Pinpoint the cell where the given text exists, returning its (X, Y) midpoint coordinate. 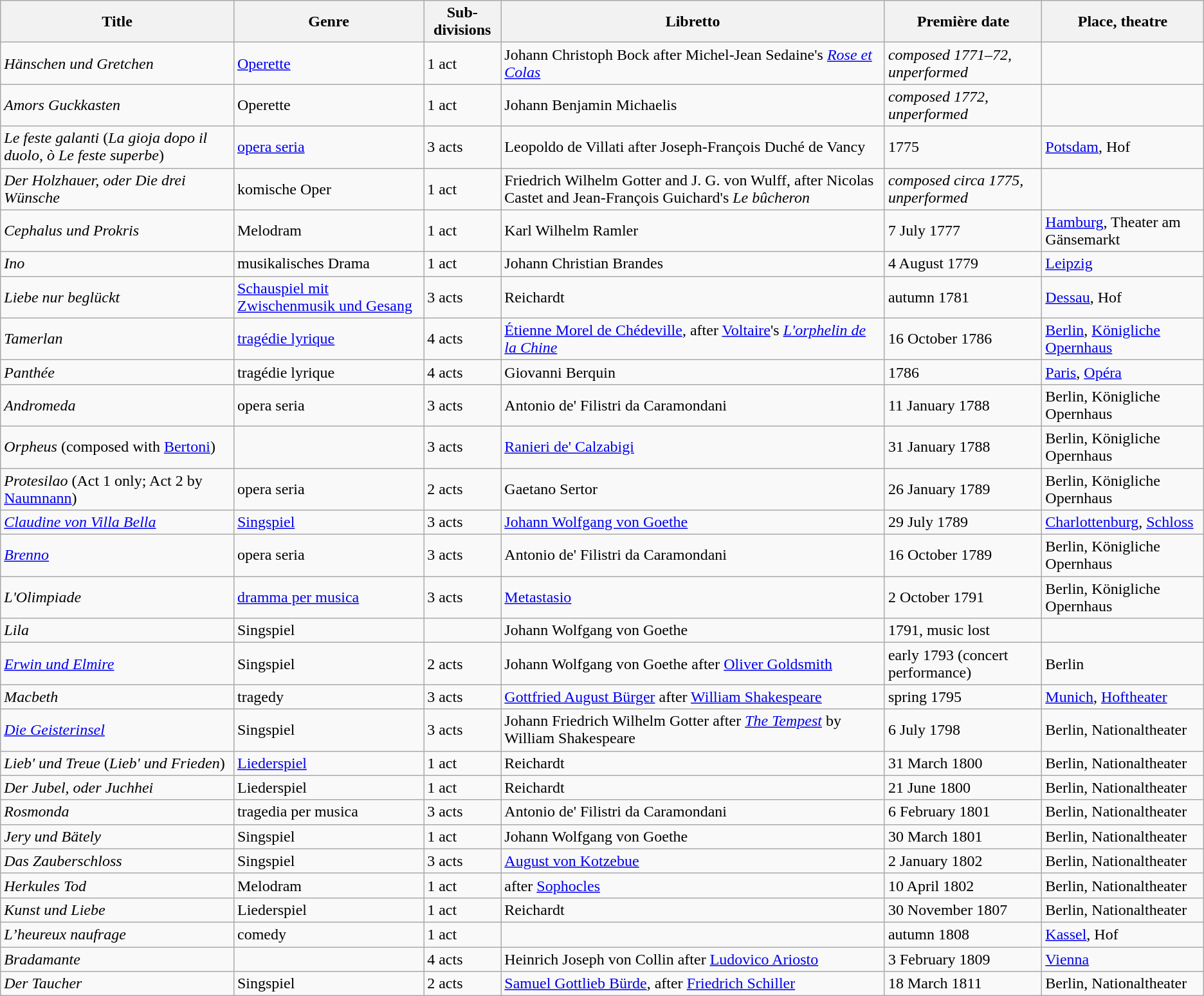
Gottfried August Bürger after William Shakespeare (693, 697)
Bradamante (117, 959)
3 February 1809 (963, 959)
Berlin (1123, 664)
Title (117, 22)
Orpheus (composed with Bertoni) (117, 447)
26 January 1789 (963, 489)
tragedy (328, 697)
dramma per musica (328, 597)
Amors Guckkasten (117, 106)
tragedia per musica (328, 812)
10 April 1802 (963, 885)
Johann Wolfgang von Goethe after Oliver Goldsmith (693, 664)
2 October 1791 (963, 597)
composed circa 1775, unperformed (963, 189)
August von Kotzebue (693, 861)
7 July 1777 (963, 230)
1786 (963, 372)
Schauspiel mit Zwischenmusik und Gesang (328, 297)
autumn 1781 (963, 297)
Sub­divisions (462, 22)
Samuel Gottlieb Bürde, after Friedrich Schiller (693, 984)
2 January 1802 (963, 861)
Kassel, Hof (1123, 934)
4 August 1779 (963, 264)
Hamburg, Theater am Gänsemarkt (1123, 230)
Giovanni Berquin (693, 372)
Erwin und Elmire (117, 664)
16 October 1789 (963, 556)
Johann Christoph Bock after Michel-Jean Sedaine's Rose et Colas (693, 63)
Charlottenburg, Schloss (1123, 522)
musikalisches Drama (328, 264)
Gaetano Sertor (693, 489)
komische Oper (328, 189)
Metastasio (693, 597)
Jery und Bätely (117, 836)
30 November 1807 (963, 910)
Der Jubel, oder Juchhei (117, 788)
Vienna (1123, 959)
11 January 1788 (963, 405)
16 October 1786 (963, 338)
Ino (117, 264)
L’heureux naufrage (117, 934)
Place, theatre (1123, 22)
Kunst und Liebe (117, 910)
Dessau, Hof (1123, 297)
Friedrich Wilhelm Gotter and J. G. von Wulff, after Nicolas Castet and Jean-François Guichard's Le bûcheron (693, 189)
spring 1795 (963, 697)
Die Geisterinsel (117, 730)
Lila (117, 631)
Leopoldo de Villati after Joseph-François Duché de Vancy (693, 147)
early 1793 (concert performance) (963, 664)
after Sophocles (693, 885)
18 March 1811 (963, 984)
Johann Christian Brandes (693, 264)
Johann Friedrich Wilhelm Gotter after The Tempest by William Shakespeare (693, 730)
Der Holzhauer, oder Die drei Wünsche (117, 189)
comedy (328, 934)
Hänschen und Gretchen (117, 63)
6 February 1801 (963, 812)
31 March 1800 (963, 763)
Andromeda (117, 405)
Ranieri de' Calzabigi (693, 447)
Libretto (693, 22)
Rosmonda (117, 812)
31 January 1788 (963, 447)
Karl Wilhelm Ramler (693, 230)
Lieb' und Treue (Lieb' und Frieden) (117, 763)
21 June 1800 (963, 788)
Brenno (117, 556)
autumn 1808 (963, 934)
Munich, Hoftheater (1123, 697)
30 March 1801 (963, 836)
Liebe nur beglückt (117, 297)
L'Olimpiade (117, 597)
Macbeth (117, 697)
1791, music lost (963, 631)
Herkules Tod (117, 885)
composed 1772, unperformed (963, 106)
composed 1771–72, unperformed (963, 63)
Claudine von Villa Bella (117, 522)
Protesilao (Act 1 only; Act 2 by Naumnann) (117, 489)
1775 (963, 147)
Étienne Morel de Chédeville, after Voltaire's L'orphelin de la Chine (693, 338)
Der Taucher (117, 984)
Cephalus und Prokris (117, 230)
Le feste galanti (La gioja dopo il duolo, ò Le feste superbe) (117, 147)
Leipzig (1123, 264)
Tamerlan (117, 338)
Das Zauberschloss (117, 861)
Johann Benjamin Michaelis (693, 106)
Potsdam, Hof (1123, 147)
Genre (328, 22)
Première date (963, 22)
6 July 1798 (963, 730)
Heinrich Joseph von Collin after Ludovico Ariosto (693, 959)
29 July 1789 (963, 522)
Paris, Opéra (1123, 372)
Panthée (117, 372)
